Return the [x, y] coordinate for the center point of the cell that contains the specified text.  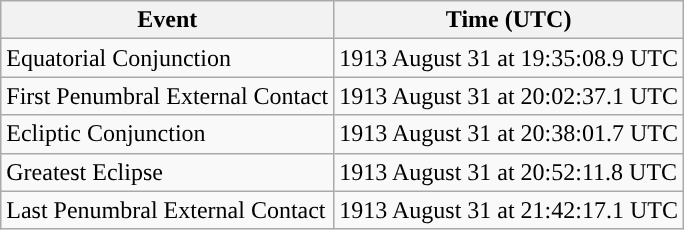
First Penumbral External Contact [168, 96]
Greatest Eclipse [168, 172]
Last Penumbral External Contact [168, 210]
1913 August 31 at 19:35:08.9 UTC [509, 58]
Equatorial Conjunction [168, 58]
1913 August 31 at 21:42:17.1 UTC [509, 210]
1913 August 31 at 20:02:37.1 UTC [509, 96]
Time (UTC) [509, 20]
Ecliptic Conjunction [168, 134]
1913 August 31 at 20:52:11.8 UTC [509, 172]
1913 August 31 at 20:38:01.7 UTC [509, 134]
Event [168, 20]
